Search for the cell housing the specified text and yield its [x, y] center coordinate. 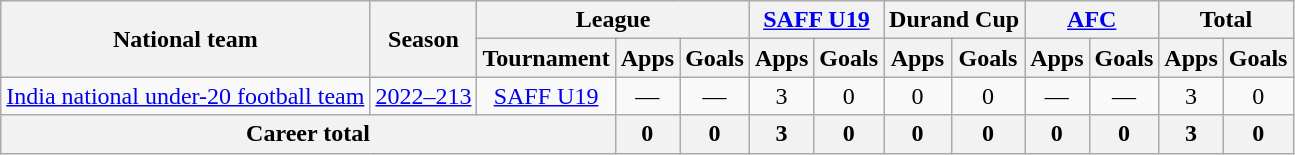
India national under-20 football team [186, 96]
League [613, 20]
2022–213 [424, 96]
Total [1226, 20]
Tournament [546, 58]
Durand Cup [954, 20]
National team [186, 39]
AFC [1092, 20]
Career total [308, 134]
Season [424, 39]
